Return the [X, Y] coordinate for the center point of the cell that contains the specified text.  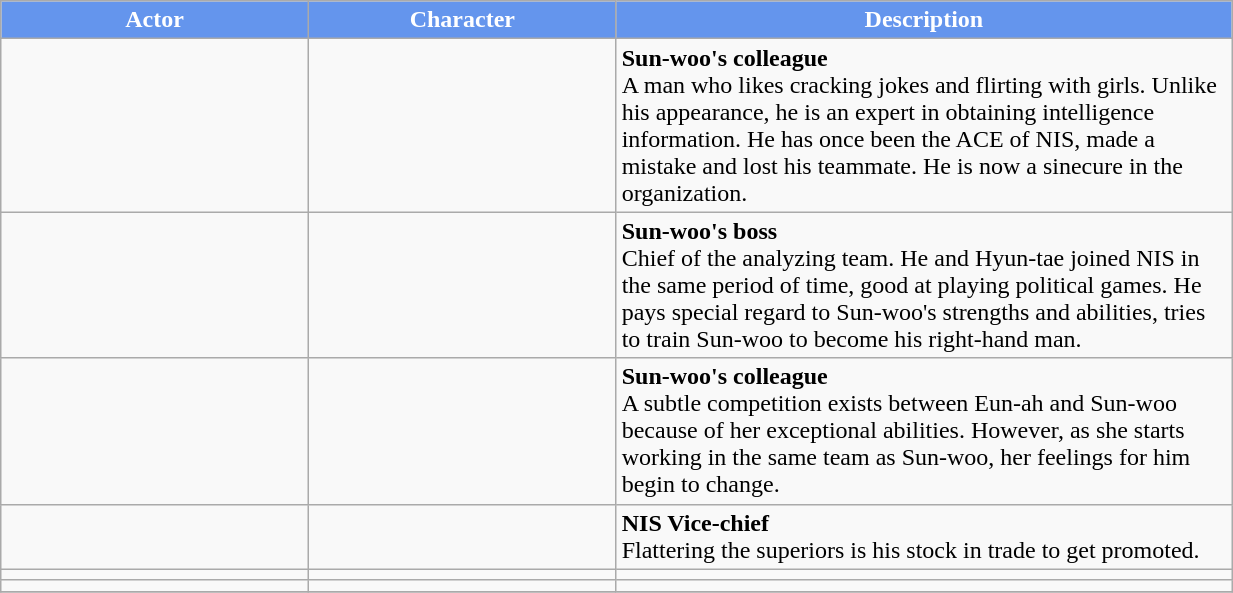
Description [924, 20]
NIS Vice-chief Flattering the superiors is his stock in trade to get promoted. [924, 536]
Actor [155, 20]
Character [462, 20]
